Detect which cell encompasses the target text, then output its (X, Y) center coordinate. 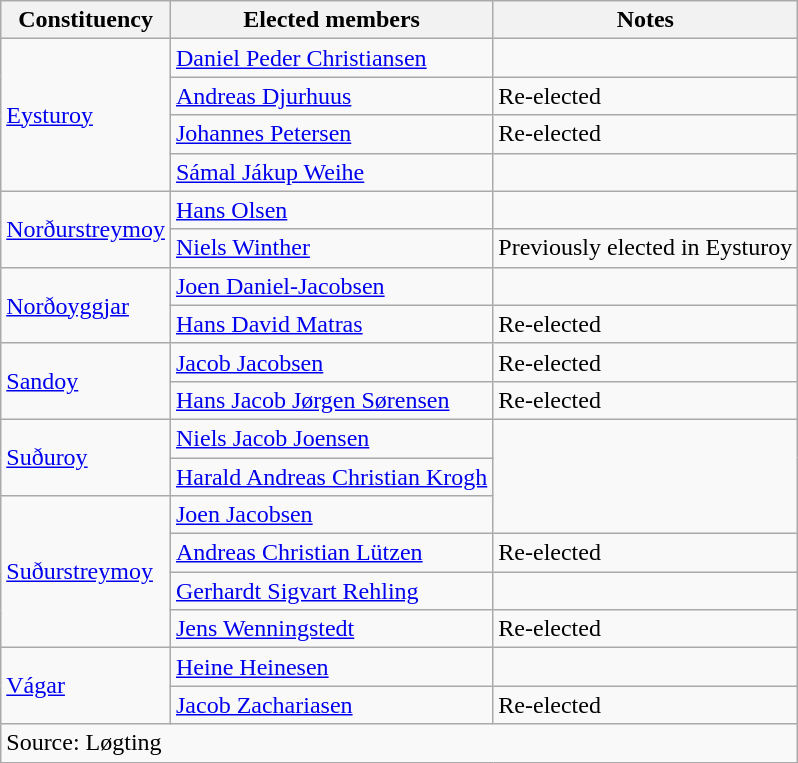
Niels Jacob Joensen (331, 438)
Sandoy (86, 381)
Daniel Peder Christiansen (331, 58)
Gerhardt Sigvart Rehling (331, 591)
Hans David Matras (331, 324)
Jacob Zachariasen (331, 705)
Suðurstreymoy (86, 572)
Jens Wenningstedt (331, 629)
Joen Jacobsen (331, 515)
Niels Winther (331, 248)
Hans Olsen (331, 210)
Andreas Christian Lützen (331, 553)
Notes (646, 20)
Sámal Jákup Weihe (331, 172)
Eysturoy (86, 115)
Andreas Djurhuus (331, 96)
Heine Heinesen (331, 667)
Harald Andreas Christian Krogh (331, 477)
Source: Løgting (400, 743)
Hans Jacob Jørgen Sørensen (331, 400)
Joen Daniel-Jacobsen (331, 286)
Norðoyggjar (86, 305)
Constituency (86, 20)
Suðuroy (86, 457)
Vágar (86, 686)
Norðurstreymoy (86, 229)
Elected members (331, 20)
Jacob Jacobsen (331, 362)
Johannes Petersen (331, 134)
Previously elected in Eysturoy (646, 248)
